Extract the (x, y) coordinate from the center of the cell holding the provided text.  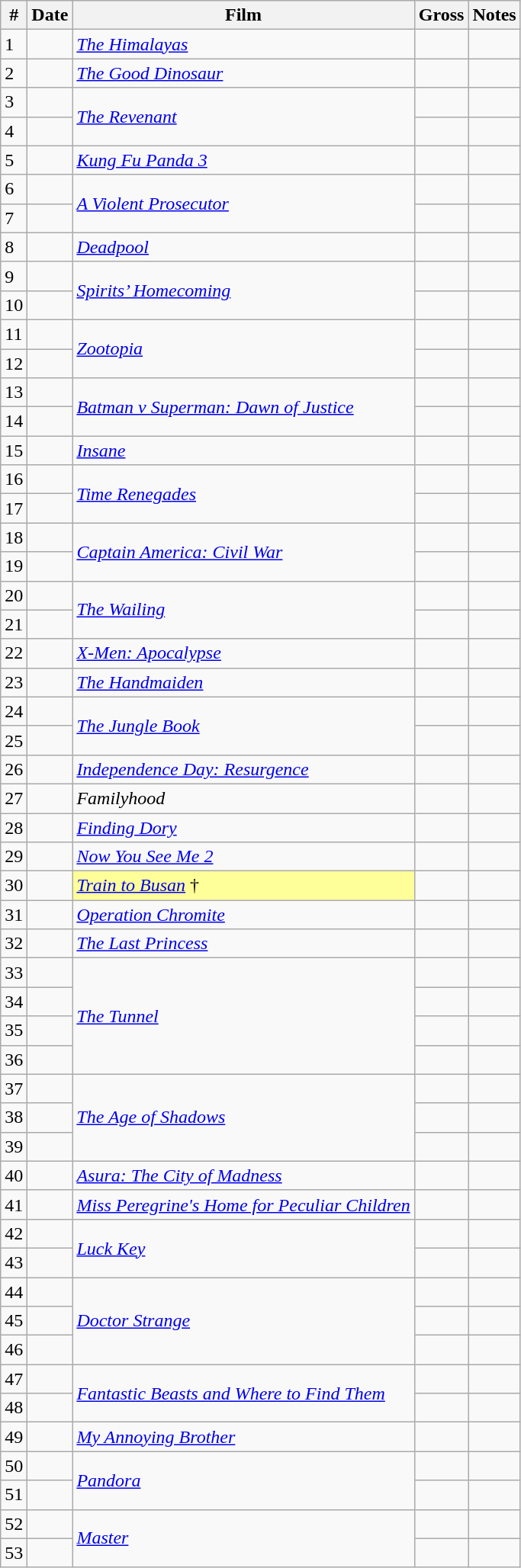
A Violent Prosecutor (243, 204)
23 (14, 682)
The Revenant (243, 117)
2 (14, 73)
47 (14, 1379)
37 (14, 1089)
49 (14, 1437)
Deadpool (243, 247)
Miss Peregrine's Home for Peculiar Children (243, 1204)
43 (14, 1262)
32 (14, 944)
Train to Busan † (243, 886)
26 (14, 769)
15 (14, 451)
Spirits’ Homecoming (243, 290)
20 (14, 595)
Fantastic Beasts and Where to Find Them (243, 1393)
16 (14, 479)
27 (14, 798)
Asura: The City of Madness (243, 1175)
53 (14, 1553)
19 (14, 566)
44 (14, 1292)
The Age of Shadows (243, 1117)
My Annoying Brother (243, 1437)
13 (14, 393)
22 (14, 653)
18 (14, 537)
X-Men: Apocalypse (243, 653)
3 (14, 102)
52 (14, 1524)
14 (14, 422)
36 (14, 1060)
Operation Chromite (243, 915)
The Himalayas (243, 44)
Date (50, 15)
Finding Dory (243, 827)
39 (14, 1146)
Kung Fu Panda 3 (243, 160)
46 (14, 1350)
33 (14, 973)
38 (14, 1117)
41 (14, 1204)
The Wailing (243, 610)
12 (14, 364)
Batman v Superman: Dawn of Justice (243, 407)
1 (14, 44)
Film (243, 15)
7 (14, 218)
Gross (441, 15)
21 (14, 624)
The Last Princess (243, 944)
Independence Day: Resurgence (243, 769)
The Good Dinosaur (243, 73)
48 (14, 1408)
Familyhood (243, 798)
9 (14, 276)
34 (14, 1002)
30 (14, 886)
24 (14, 711)
10 (14, 305)
Luck Key (243, 1248)
31 (14, 915)
Zootopia (243, 348)
4 (14, 131)
28 (14, 827)
40 (14, 1175)
The Handmaiden (243, 682)
5 (14, 160)
17 (14, 508)
25 (14, 740)
45 (14, 1321)
Notes (494, 15)
The Jungle Book (243, 726)
8 (14, 247)
Doctor Strange (243, 1321)
11 (14, 334)
35 (14, 1031)
42 (14, 1233)
Time Renegades (243, 494)
Master (243, 1538)
Captain America: Civil War (243, 552)
6 (14, 189)
# (14, 15)
The Tunnel (243, 1016)
Insane (243, 451)
50 (14, 1466)
51 (14, 1495)
29 (14, 857)
Now You See Me 2 (243, 857)
Pandora (243, 1480)
